Find where the given text appears and provide that cell's center as (x, y) coordinate. 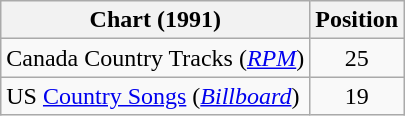
Position (357, 20)
19 (357, 96)
US Country Songs (Billboard) (156, 96)
Chart (1991) (156, 20)
25 (357, 58)
Canada Country Tracks (RPM) (156, 58)
